Provide the [X, Y] coordinate of the cell's center where the given text is located.  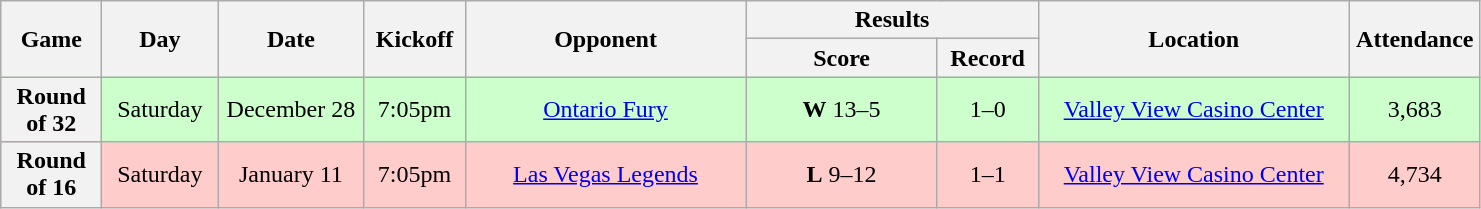
Day [160, 39]
W 13–5 [842, 110]
1–1 [988, 174]
Score [842, 58]
Game [52, 39]
1–0 [988, 110]
December 28 [291, 110]
Record [988, 58]
Round of 32 [52, 110]
January 11 [291, 174]
Las Vegas Legends [606, 174]
L 9–12 [842, 174]
Round of 16 [52, 174]
4,734 [1414, 174]
Ontario Fury [606, 110]
Opponent [606, 39]
Results [892, 20]
Location [1194, 39]
Kickoff [414, 39]
Attendance [1414, 39]
3,683 [1414, 110]
Date [291, 39]
